Identify which cell holds the provided text, then report its (X, Y) central coordinate. 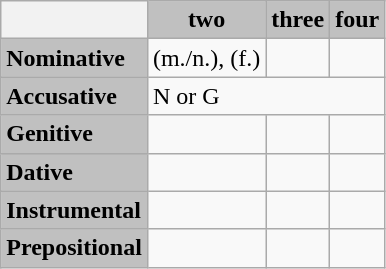
Prepositional (74, 248)
Instrumental (74, 210)
Genitive (74, 134)
Accusative (74, 96)
three (298, 20)
(m./n.), (f.) (206, 58)
Nominative (74, 58)
N or G (266, 96)
four (358, 20)
two (206, 20)
Dative (74, 172)
